Identify which cell holds the provided text, then report its [X, Y] central coordinate. 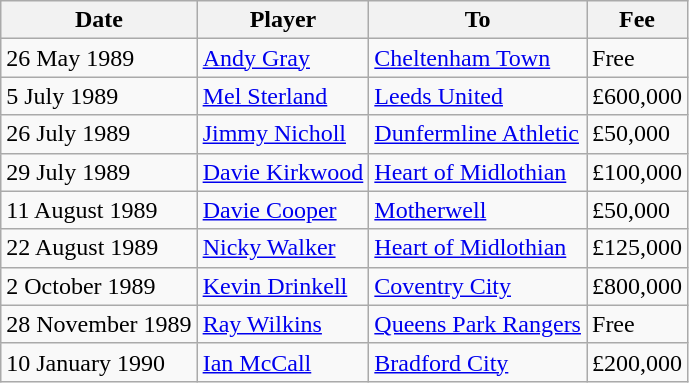
28 November 1989 [99, 324]
Ian McCall [283, 362]
Ray Wilkins [283, 324]
Kevin Drinkell [283, 286]
Mel Sterland [283, 96]
Motherwell [478, 210]
Date [99, 20]
To [478, 20]
Jimmy Nicholl [283, 134]
Dunfermline Athletic [478, 134]
Queens Park Rangers [478, 324]
22 August 1989 [99, 248]
26 July 1989 [99, 134]
Davie Cooper [283, 210]
Andy Gray [283, 58]
Cheltenham Town [478, 58]
£200,000 [636, 362]
£600,000 [636, 96]
Fee [636, 20]
5 July 1989 [99, 96]
£800,000 [636, 286]
Davie Kirkwood [283, 172]
Coventry City [478, 286]
29 July 1989 [99, 172]
£100,000 [636, 172]
£125,000 [636, 248]
Leeds United [478, 96]
10 January 1990 [99, 362]
Player [283, 20]
Nicky Walker [283, 248]
2 October 1989 [99, 286]
26 May 1989 [99, 58]
Bradford City [478, 362]
11 August 1989 [99, 210]
